Determine the (x, y) coordinate at the center of the cell enclosing the given text.  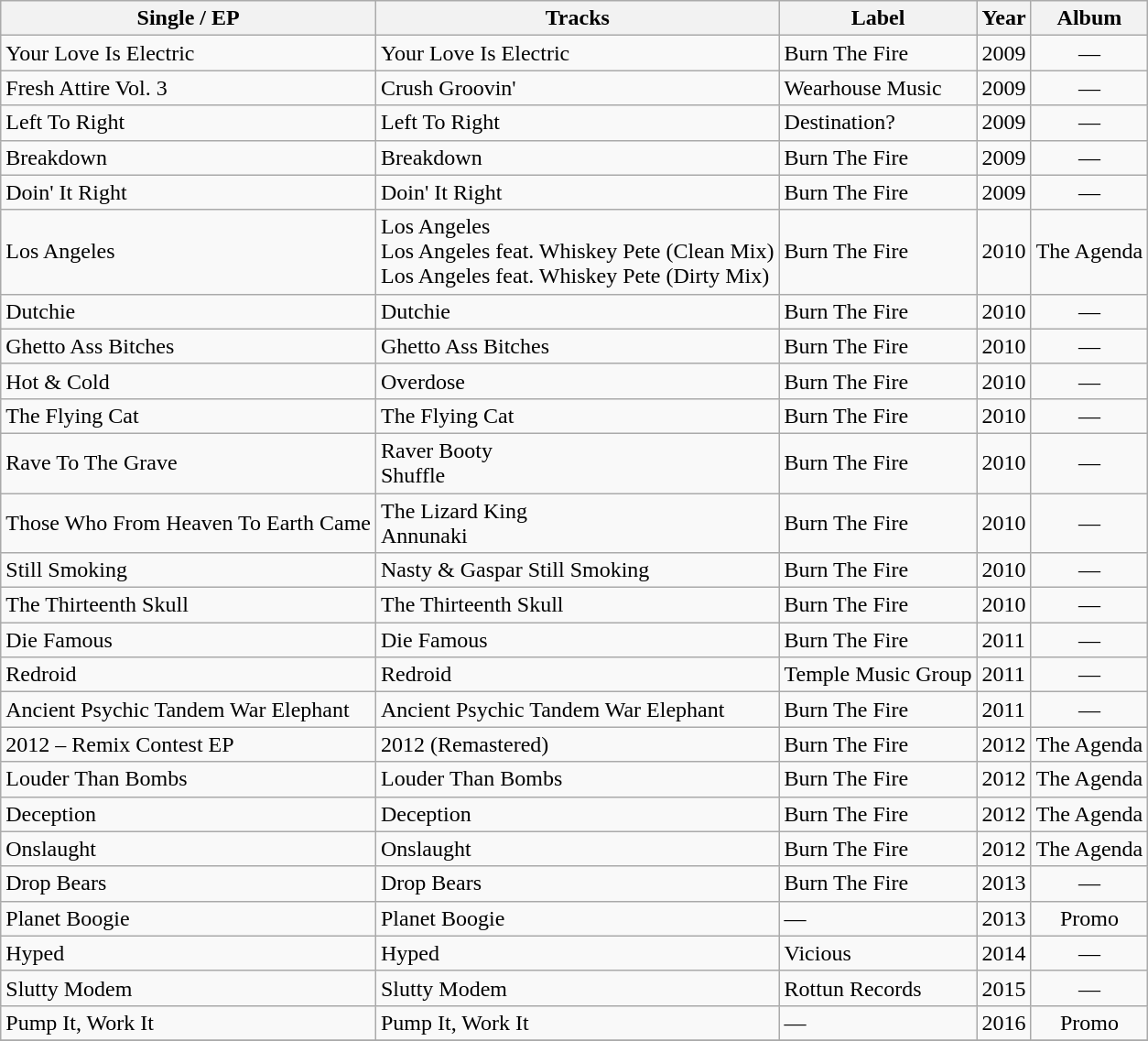
Rave To The Grave (189, 463)
Los Angeles Los Angeles feat. Whiskey Pete (Clean Mix) Los Angeles feat. Whiskey Pete (Dirty Mix) (577, 252)
Raver Booty Shuffle (577, 463)
2014 (1003, 953)
The Lizard King Annunaki (577, 522)
Fresh Attire Vol. 3 (189, 88)
Crush Groovin' (577, 88)
Tracks (577, 18)
Los Angeles (189, 252)
Still Smoking (189, 570)
Vicious (878, 953)
2016 (1003, 1023)
Nasty & Gaspar Still Smoking (577, 570)
Hot & Cold (189, 381)
Temple Music Group (878, 675)
Year (1003, 18)
Wearhouse Music (878, 88)
Those Who From Heaven To Earth Came (189, 522)
Rottun Records (878, 988)
2015 (1003, 988)
2012 – Remix Contest EP (189, 744)
Album (1089, 18)
Destination? (878, 123)
Single / EP (189, 18)
Label (878, 18)
Overdose (577, 381)
2012 (Remastered) (577, 744)
